For the text-containing cell, return its midpoint in (x, y) coordinate format. 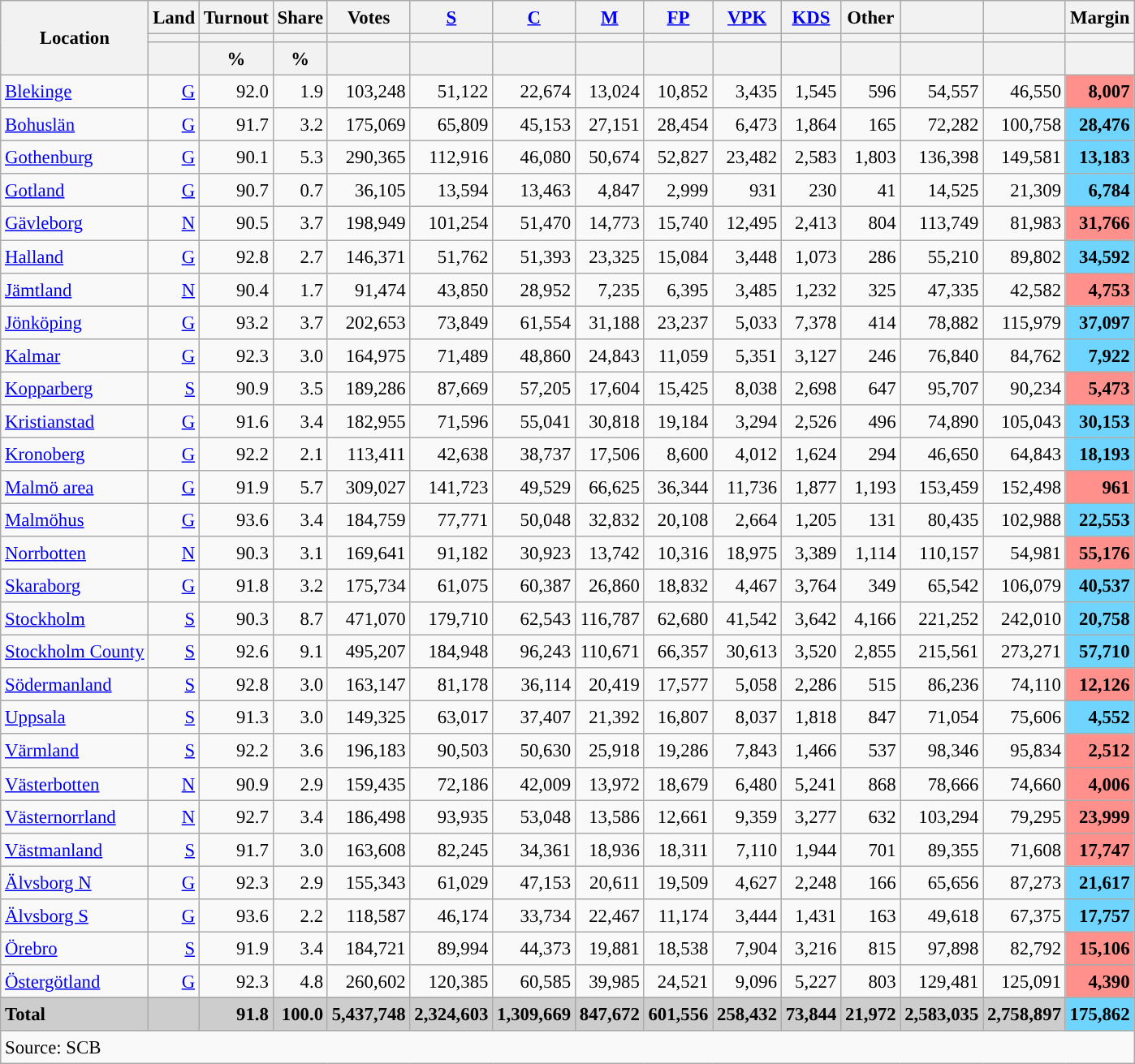
Share (300, 18)
15,740 (679, 224)
325 (870, 289)
FP (679, 18)
961 (1099, 487)
10,852 (679, 93)
1,818 (810, 717)
74,660 (1025, 784)
19,509 (679, 883)
515 (870, 685)
20,611 (609, 883)
93.2 (235, 323)
12,661 (679, 816)
175,862 (1099, 1014)
100.0 (300, 1014)
1,431 (810, 915)
1,205 (810, 519)
5.7 (300, 487)
34,592 (1099, 256)
4,166 (870, 618)
8.7 (300, 618)
7,904 (747, 948)
13,024 (609, 93)
166 (870, 883)
1,944 (810, 849)
1,466 (810, 752)
100,758 (1025, 125)
116,787 (609, 618)
Jönköping (75, 323)
1,624 (810, 454)
71,489 (451, 355)
71,596 (451, 422)
45,153 (534, 125)
3.6 (300, 752)
91,182 (451, 554)
50,674 (609, 157)
5,227 (810, 982)
9,096 (747, 982)
Södermanland (75, 685)
169,641 (369, 554)
24,521 (679, 982)
Värmland (75, 752)
5,351 (747, 355)
90.1 (235, 157)
1,114 (870, 554)
103,294 (942, 816)
72,282 (942, 125)
125,091 (1025, 982)
13,183 (1099, 157)
KDS (810, 18)
931 (747, 190)
54,981 (1025, 554)
6,480 (747, 784)
9,359 (747, 816)
Malmö area (75, 487)
Uppsala (75, 717)
129,481 (942, 982)
7,922 (1099, 355)
1,877 (810, 487)
294 (870, 454)
78,666 (942, 784)
71,054 (942, 717)
2.1 (300, 454)
40,537 (1099, 586)
84,762 (1025, 355)
3,764 (810, 586)
847,672 (609, 1014)
16,807 (679, 717)
Votes (369, 18)
66,357 (679, 653)
246 (870, 355)
90,503 (451, 752)
601,556 (679, 1014)
91,474 (369, 289)
34,361 (534, 849)
Turnout (235, 18)
VPK (747, 18)
95,834 (1025, 752)
61,075 (451, 586)
33,734 (534, 915)
0.7 (300, 190)
37,407 (534, 717)
14,525 (942, 190)
1,232 (810, 289)
4,012 (747, 454)
701 (870, 849)
42,009 (534, 784)
414 (870, 323)
115,979 (1025, 323)
103,248 (369, 93)
Östergötland (75, 982)
55,041 (534, 422)
72,186 (451, 784)
12,126 (1099, 685)
65,542 (942, 586)
184,948 (451, 653)
90,234 (1025, 388)
30,818 (609, 422)
2,324,603 (451, 1014)
18,538 (679, 948)
74,890 (942, 422)
31,188 (609, 323)
26,860 (609, 586)
18,832 (679, 586)
38,737 (534, 454)
13,594 (451, 190)
Location (75, 38)
868 (870, 784)
Jämtland (75, 289)
165 (870, 125)
647 (870, 388)
92.6 (235, 653)
27,151 (609, 125)
13,742 (609, 554)
67,375 (1025, 915)
18,975 (747, 554)
163 (870, 915)
22,467 (609, 915)
596 (870, 93)
9.1 (300, 653)
97,898 (942, 948)
230 (810, 190)
3,216 (810, 948)
13,463 (534, 190)
14,773 (609, 224)
Blekinge (75, 93)
23,237 (679, 323)
52,827 (679, 157)
76,840 (942, 355)
89,802 (1025, 256)
23,482 (747, 157)
62,680 (679, 618)
3,435 (747, 93)
1,073 (810, 256)
18,311 (679, 849)
57,205 (534, 388)
Norrbotten (75, 554)
20,108 (679, 519)
18,936 (609, 849)
6,473 (747, 125)
15,084 (679, 256)
Örebro (75, 948)
4,847 (609, 190)
18,679 (679, 784)
92.0 (235, 93)
Västerbotten (75, 784)
6,784 (1099, 190)
3,448 (747, 256)
51,762 (451, 256)
159,435 (369, 784)
5,473 (1099, 388)
90.4 (235, 289)
87,669 (451, 388)
153,459 (942, 487)
5,033 (747, 323)
91.6 (235, 422)
349 (870, 586)
2,512 (1099, 752)
Stockholm (75, 618)
2.7 (300, 256)
21,617 (1099, 883)
5,241 (810, 784)
184,759 (369, 519)
13,586 (609, 816)
3,520 (810, 653)
Skaraborg (75, 586)
537 (870, 752)
36,105 (369, 190)
141,723 (451, 487)
146,371 (369, 256)
215,561 (942, 653)
89,355 (942, 849)
Halland (75, 256)
65,809 (451, 125)
101,254 (451, 224)
7,235 (609, 289)
20,419 (609, 685)
15,425 (679, 388)
11,174 (679, 915)
258,432 (747, 1014)
49,529 (534, 487)
57,710 (1099, 653)
30,923 (534, 554)
44,373 (534, 948)
46,174 (451, 915)
2,664 (747, 519)
Kopparberg (75, 388)
28,476 (1099, 125)
73,844 (810, 1014)
61,029 (451, 883)
3.5 (300, 388)
19,881 (609, 948)
95,707 (942, 388)
13,972 (609, 784)
2,526 (810, 422)
93,935 (451, 816)
1,864 (810, 125)
3,127 (810, 355)
60,585 (534, 982)
17,577 (679, 685)
19,286 (679, 752)
Bohuslän (75, 125)
50,630 (534, 752)
4.8 (300, 982)
163,147 (369, 685)
41,542 (747, 618)
73,849 (451, 323)
3,294 (747, 422)
2,758,897 (1025, 1014)
22,553 (1099, 519)
51,393 (534, 256)
89,994 (451, 948)
3.1 (300, 554)
1,309,669 (534, 1014)
Gothenburg (75, 157)
3,642 (810, 618)
106,079 (1025, 586)
51,122 (451, 93)
632 (870, 816)
149,325 (369, 717)
202,653 (369, 323)
1.9 (300, 93)
110,671 (609, 653)
17,757 (1099, 915)
1,803 (870, 157)
3,444 (747, 915)
M (609, 18)
4,627 (747, 883)
2,286 (810, 685)
847 (870, 717)
82,792 (1025, 948)
62,543 (534, 618)
136,398 (942, 157)
78,882 (942, 323)
1,193 (870, 487)
815 (870, 948)
47,153 (534, 883)
175,069 (369, 125)
110,157 (942, 554)
290,365 (369, 157)
28,454 (679, 125)
8,007 (1099, 93)
32,832 (609, 519)
Älvsborg N (75, 883)
3,277 (810, 816)
118,587 (369, 915)
23,325 (609, 256)
273,271 (1025, 653)
3,389 (810, 554)
131 (870, 519)
47,335 (942, 289)
41 (870, 190)
5,058 (747, 685)
17,506 (609, 454)
42,582 (1025, 289)
149,581 (1025, 157)
1.7 (300, 289)
46,650 (942, 454)
92.7 (235, 816)
53,048 (534, 816)
54,557 (942, 93)
20,758 (1099, 618)
23,999 (1099, 816)
179,710 (451, 618)
46,550 (1025, 93)
3,485 (747, 289)
C (534, 18)
71,608 (1025, 849)
39,985 (609, 982)
43,850 (451, 289)
Gävleborg (75, 224)
804 (870, 224)
Kronoberg (75, 454)
5,437,748 (369, 1014)
37,097 (1099, 323)
21,392 (609, 717)
164,975 (369, 355)
42,638 (451, 454)
113,749 (942, 224)
2,583 (810, 157)
82,245 (451, 849)
2.2 (300, 915)
105,043 (1025, 422)
286 (870, 256)
8,037 (747, 717)
61,554 (534, 323)
51,470 (534, 224)
Kristianstad (75, 422)
2,248 (810, 883)
15,106 (1099, 948)
74,110 (1025, 685)
86,236 (942, 685)
4,753 (1099, 289)
19,184 (679, 422)
184,721 (369, 948)
309,027 (369, 487)
49,618 (942, 915)
260,602 (369, 982)
5.3 (300, 157)
4,552 (1099, 717)
Gotland (75, 190)
50,048 (534, 519)
98,346 (942, 752)
163,608 (369, 849)
Margin (1099, 18)
8,600 (679, 454)
2,999 (679, 190)
17,604 (609, 388)
81,983 (1025, 224)
Malmöhus (75, 519)
152,498 (1025, 487)
30,613 (747, 653)
80,435 (942, 519)
4,390 (1099, 982)
2,855 (870, 653)
21,972 (870, 1014)
55,176 (1099, 554)
90.7 (235, 190)
186,498 (369, 816)
75,606 (1025, 717)
Other (870, 18)
7,110 (747, 849)
60,387 (534, 586)
4,006 (1099, 784)
4,467 (747, 586)
7,378 (810, 323)
Land (174, 18)
12,495 (747, 224)
182,955 (369, 422)
18,193 (1099, 454)
196,183 (369, 752)
Stockholm County (75, 653)
46,080 (534, 157)
189,286 (369, 388)
28,952 (534, 289)
65,656 (942, 883)
17,747 (1099, 849)
1,545 (810, 93)
11,059 (679, 355)
96,243 (534, 653)
10,316 (679, 554)
81,178 (451, 685)
155,343 (369, 883)
90.5 (235, 224)
7,843 (747, 752)
496 (870, 422)
22,674 (534, 93)
Västernorrland (75, 816)
77,771 (451, 519)
24,843 (609, 355)
198,949 (369, 224)
2,413 (810, 224)
36,114 (534, 685)
64,843 (1025, 454)
36,344 (679, 487)
87,273 (1025, 883)
91.3 (235, 717)
79,295 (1025, 816)
221,252 (942, 618)
55,210 (942, 256)
2,698 (810, 388)
11,736 (747, 487)
8,038 (747, 388)
803 (870, 982)
30,153 (1099, 422)
495,207 (369, 653)
471,070 (369, 618)
31,766 (1099, 224)
63,017 (451, 717)
Kalmar (75, 355)
2,583,035 (942, 1014)
113,411 (369, 454)
Älvsborg S (75, 915)
48,860 (534, 355)
6,395 (679, 289)
21,309 (1025, 190)
242,010 (1025, 618)
Total (75, 1014)
120,385 (451, 982)
Source: SCB (567, 1047)
112,916 (451, 157)
102,988 (1025, 519)
66,625 (609, 487)
Västmanland (75, 849)
175,734 (369, 586)
25,918 (609, 752)
